Return the (X, Y) coordinate for the center point of the cell that contains the specified text.  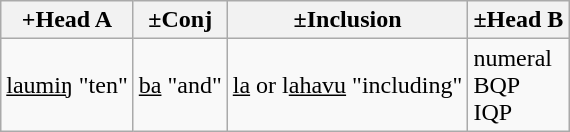
±Head B (518, 20)
ba "and" (180, 85)
±Conj (180, 20)
numeralBQPIQP (518, 85)
la or lahavu "including" (348, 85)
+Head A (68, 20)
laumiŋ "ten" (68, 85)
±Inclusion (348, 20)
